For the text-containing cell, return its midpoint in [x, y] coordinate format. 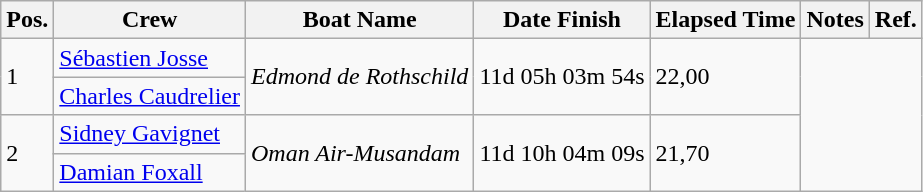
Date Finish [562, 20]
11d 10h 04m 09s [562, 153]
Edmond de Rothschild [359, 77]
Oman Air-Musandam [359, 153]
Sidney Gavignet [150, 134]
Notes [835, 20]
Sébastien Josse [150, 58]
21,70 [726, 153]
2 [28, 153]
Crew [150, 20]
11d 05h 03m 54s [562, 77]
1 [28, 77]
Elapsed Time [726, 20]
22,00 [726, 77]
Boat Name [359, 20]
Pos. [28, 20]
Ref. [896, 20]
Damian Foxall [150, 172]
Charles Caudrelier [150, 96]
